Provide the (X, Y) coordinate of the cell's center where the given text is located.  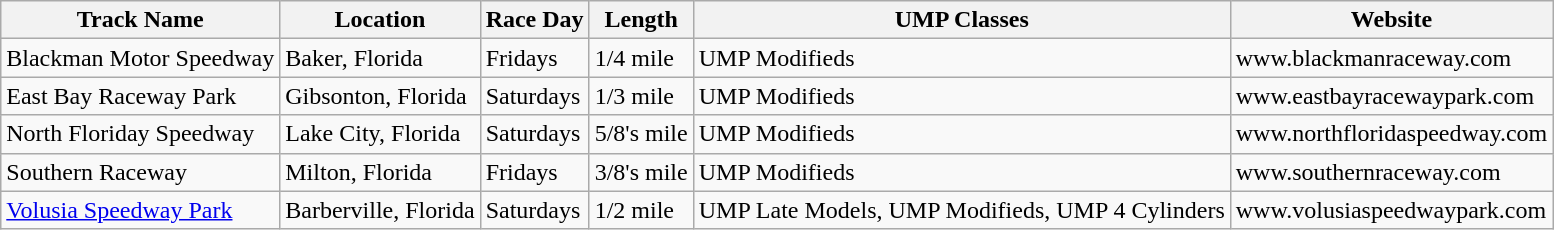
Blackman Motor Speedway (140, 58)
Race Day (534, 20)
North Floriday Speedway (140, 134)
Track Name (140, 20)
Barberville, Florida (380, 210)
Website (1392, 20)
www.volusiaspeedwaypark.com (1392, 210)
1/4 mile (641, 58)
www.northfloridaspeedway.com (1392, 134)
Location (380, 20)
www.eastbayracewaypark.com (1392, 96)
Volusia Speedway Park (140, 210)
Southern Raceway (140, 172)
UMP Late Models, UMP Modifieds, UMP 4 Cylinders (962, 210)
5/8's mile (641, 134)
1/2 mile (641, 210)
Gibsonton, Florida (380, 96)
www.southernraceway.com (1392, 172)
Milton, Florida (380, 172)
UMP Classes (962, 20)
Length (641, 20)
Baker, Florida (380, 58)
3/8's mile (641, 172)
East Bay Raceway Park (140, 96)
www.blackmanraceway.com (1392, 58)
1/3 mile (641, 96)
Lake City, Florida (380, 134)
